Detect which cell encompasses the target text, then output its [X, Y] center coordinate. 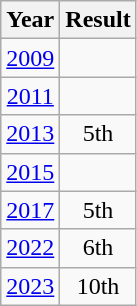
Year [30, 20]
10th [98, 286]
6th [98, 248]
2017 [30, 210]
2011 [30, 96]
Result [98, 20]
2023 [30, 286]
2015 [30, 172]
2013 [30, 134]
2022 [30, 248]
2009 [30, 58]
